Search for the cell housing the specified text and yield its [X, Y] center coordinate. 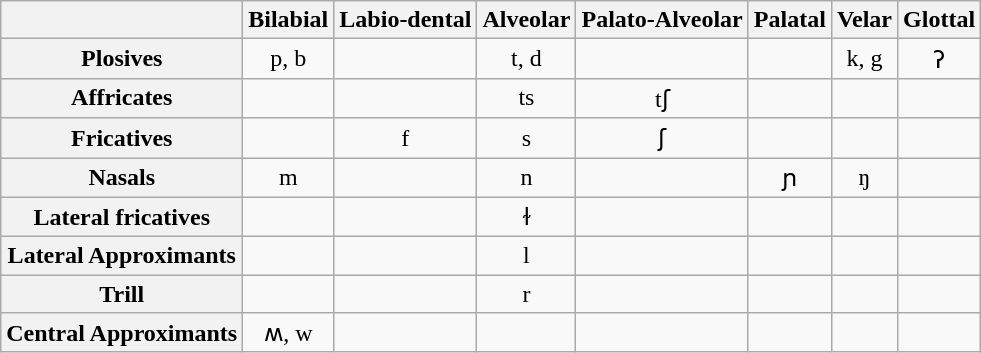
Palatal [790, 20]
ŋ [864, 178]
Trill [122, 294]
ʃ [662, 138]
f [406, 138]
ʔ [940, 59]
n [526, 178]
ʍ, w [288, 333]
Lateral Approximants [122, 256]
Fricatives [122, 138]
r [526, 294]
s [526, 138]
Plosives [122, 59]
t, d [526, 59]
p, b [288, 59]
Alveolar [526, 20]
tʃ [662, 98]
Bilabial [288, 20]
k, g [864, 59]
m [288, 178]
ɫ [526, 217]
Velar [864, 20]
Affricates [122, 98]
Nasals [122, 178]
Glottal [940, 20]
Central Approximants [122, 333]
l [526, 256]
Palato-Alveolar [662, 20]
Lateral fricatives [122, 217]
ts [526, 98]
ɲ [790, 178]
Labio-dental [406, 20]
